Capture the cell that displays the provided text and extract its [X, Y] central coordinate. 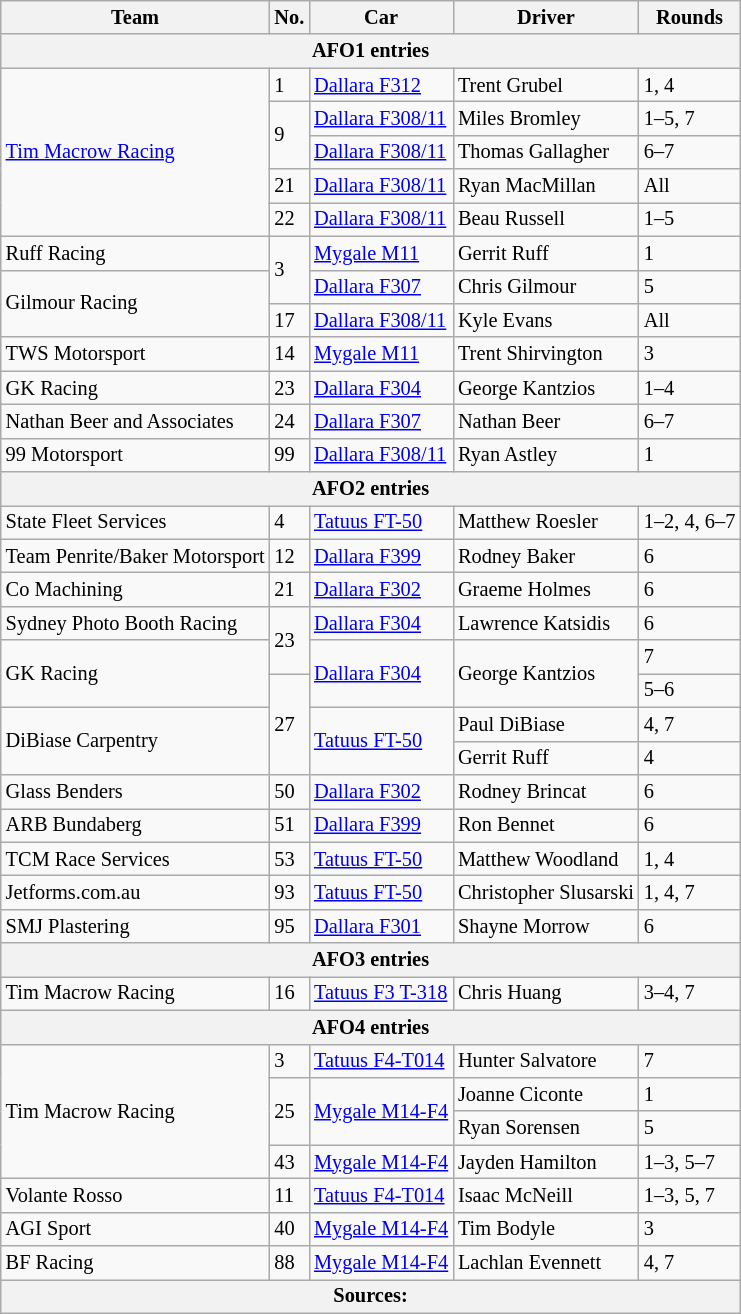
Ryan MacMillan [546, 186]
1–3, 5–7 [690, 1162]
Nathan Beer [546, 421]
Shayne Morrow [546, 926]
Dallara F301 [381, 926]
Ruff Racing [136, 253]
88 [289, 1263]
Matthew Woodland [546, 859]
Chris Huang [546, 993]
Thomas Gallagher [546, 152]
9 [289, 134]
Rodney Brincat [546, 791]
16 [289, 993]
Rodney Baker [546, 556]
11 [289, 1195]
Ryan Sorensen [546, 1128]
Ron Bennet [546, 825]
SMJ Plastering [136, 926]
Matthew Roesler [546, 522]
14 [289, 354]
53 [289, 859]
Beau Russell [546, 219]
Glass Benders [136, 791]
Kyle Evans [546, 320]
1–5, 7 [690, 118]
24 [289, 421]
1–3, 5, 7 [690, 1195]
Hunter Salvatore [546, 1061]
Tim Bodyle [546, 1229]
99 Motorsport [136, 455]
Car [381, 17]
No. [289, 17]
Christopher Slusarski [546, 892]
5–6 [690, 690]
3–4, 7 [690, 993]
Volante Rosso [136, 1195]
Dallara F312 [381, 85]
Lachlan Evennett [546, 1263]
27 [289, 724]
22 [289, 219]
17 [289, 320]
Gilmour Racing [136, 304]
Miles Bromley [546, 118]
ARB Bundaberg [136, 825]
Lawrence Katsidis [546, 623]
Isaac McNeill [546, 1195]
AGI Sport [136, 1229]
Graeme Holmes [546, 589]
1–5 [690, 219]
Trent Grubel [546, 85]
1, 4, 7 [690, 892]
TCM Race Services [136, 859]
Rounds [690, 17]
Ryan Astley [546, 455]
Chris Gilmour [546, 287]
Co Machining [136, 589]
12 [289, 556]
1–4 [690, 388]
Driver [546, 17]
AFO3 entries [371, 960]
Nathan Beer and Associates [136, 421]
50 [289, 791]
95 [289, 926]
AFO2 entries [371, 489]
Paul DiBiase [546, 724]
Sources: [371, 1296]
1–2, 4, 6–7 [690, 522]
43 [289, 1162]
Jetforms.com.au [136, 892]
DiBiase Carpentry [136, 740]
TWS Motorsport [136, 354]
State Fleet Services [136, 522]
Jayden Hamilton [546, 1162]
40 [289, 1229]
AFO1 entries [371, 51]
AFO4 entries [371, 1027]
25 [289, 1110]
99 [289, 455]
93 [289, 892]
Trent Shirvington [546, 354]
Sydney Photo Booth Racing [136, 623]
Team [136, 17]
Joanne Ciconte [546, 1094]
51 [289, 825]
Team Penrite/Baker Motorsport [136, 556]
Tatuus F3 T-318 [381, 993]
BF Racing [136, 1263]
